Capture the cell that displays the provided text and extract its [X, Y] central coordinate. 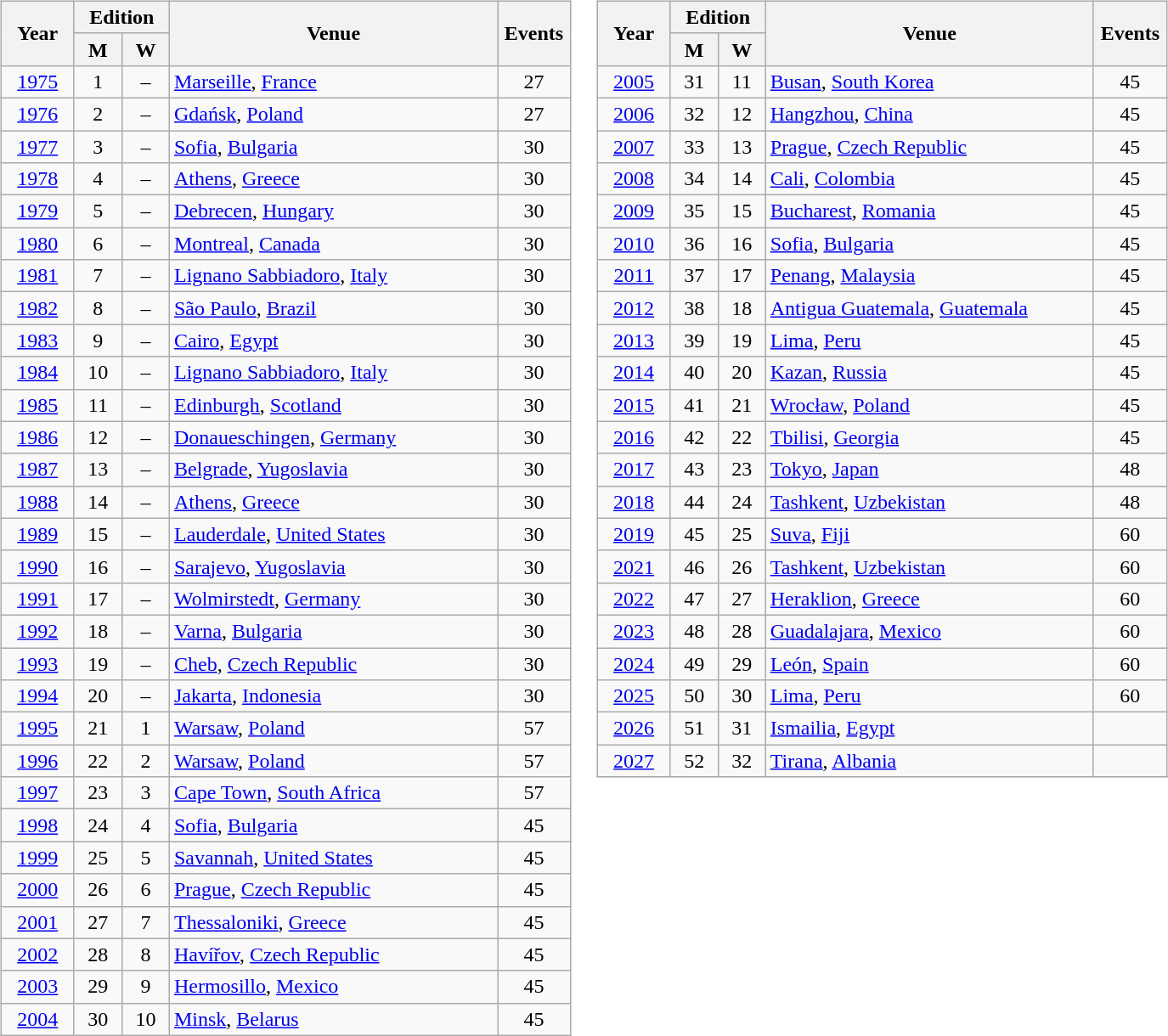
Busan, South Korea [929, 82]
1975 [37, 82]
Heraklion, Greece [929, 599]
1994 [37, 696]
1981 [37, 276]
2009 [634, 211]
Havířov, Czech Republic [333, 954]
2012 [634, 308]
Donaueschingen, Germany [333, 437]
Cairo, Egypt [333, 341]
Antigua Guatemala, Guatemala [929, 308]
50 [694, 696]
Cheb, Czech Republic [333, 663]
1987 [37, 470]
Lauderdale, United States [333, 534]
2024 [634, 663]
1985 [37, 405]
2022 [634, 599]
1997 [37, 793]
León, Spain [929, 663]
37 [694, 276]
1999 [37, 858]
1978 [37, 179]
2016 [634, 437]
44 [694, 502]
Tokyo, Japan [929, 470]
Penang, Malaysia [929, 276]
39 [694, 341]
1990 [37, 566]
1995 [37, 729]
1977 [37, 147]
São Paulo, Brazil [333, 308]
Wrocław, Poland [929, 405]
40 [694, 373]
36 [694, 244]
2002 [37, 954]
Tirana, Albania [929, 761]
Bucharest, Romania [929, 211]
Kazan, Russia [929, 373]
2027 [634, 761]
2026 [634, 729]
Ismailia, Egypt [929, 729]
2004 [37, 1019]
Cape Town, South Africa [333, 793]
2017 [634, 470]
1979 [37, 211]
38 [694, 308]
Savannah, United States [333, 858]
33 [694, 147]
1988 [37, 502]
2023 [634, 631]
Guadalajara, Mexico [929, 631]
1980 [37, 244]
Marseille, France [333, 82]
1984 [37, 373]
52 [694, 761]
51 [694, 729]
Wolmirstedt, Germany [333, 599]
2000 [37, 890]
1983 [37, 341]
1991 [37, 599]
2001 [37, 922]
49 [694, 663]
2005 [634, 82]
Minsk, Belarus [333, 1019]
2021 [634, 566]
1986 [37, 437]
2008 [634, 179]
Cali, Colombia [929, 179]
1998 [37, 825]
42 [694, 437]
2025 [634, 696]
2011 [634, 276]
2015 [634, 405]
2003 [37, 987]
35 [694, 211]
Sarajevo, Yugoslavia [333, 566]
2007 [634, 147]
2019 [634, 534]
1976 [37, 114]
2018 [634, 502]
Jakarta, Indonesia [333, 696]
1989 [37, 534]
1992 [37, 631]
1982 [37, 308]
47 [694, 599]
Edinburgh, Scotland [333, 405]
Montreal, Canada [333, 244]
Tbilisi, Georgia [929, 437]
Hangzhou, China [929, 114]
1993 [37, 663]
41 [694, 405]
34 [694, 179]
Thessaloniki, Greece [333, 922]
46 [694, 566]
Varna, Bulgaria [333, 631]
Hermosillo, Mexico [333, 987]
Suva, Fiji [929, 534]
1996 [37, 761]
Debrecen, Hungary [333, 211]
2014 [634, 373]
43 [694, 470]
2010 [634, 244]
2006 [634, 114]
Belgrade, Yugoslavia [333, 470]
2013 [634, 341]
Gdańsk, Poland [333, 114]
